From the cell containing the given text, extract its center point as (X, Y) coordinate. 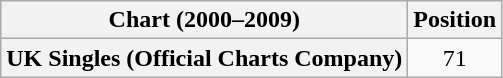
Chart (2000–2009) (204, 20)
Position (455, 20)
71 (455, 58)
UK Singles (Official Charts Company) (204, 58)
